For the text-containing cell, return its midpoint in (X, Y) coordinate format. 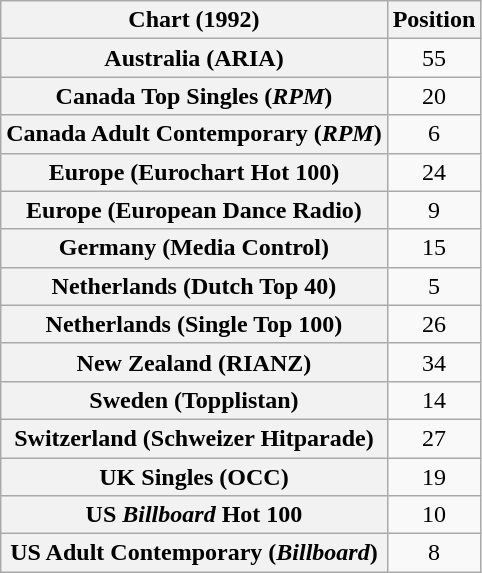
Canada Adult Contemporary (RPM) (194, 134)
8 (434, 553)
Chart (1992) (194, 20)
27 (434, 438)
Switzerland (Schweizer Hitparade) (194, 438)
24 (434, 172)
5 (434, 286)
Position (434, 20)
Australia (ARIA) (194, 58)
20 (434, 96)
14 (434, 400)
10 (434, 515)
9 (434, 210)
Germany (Media Control) (194, 248)
US Billboard Hot 100 (194, 515)
New Zealand (RIANZ) (194, 362)
Canada Top Singles (RPM) (194, 96)
US Adult Contemporary (Billboard) (194, 553)
19 (434, 477)
Netherlands (Single Top 100) (194, 324)
6 (434, 134)
34 (434, 362)
15 (434, 248)
55 (434, 58)
Europe (European Dance Radio) (194, 210)
UK Singles (OCC) (194, 477)
26 (434, 324)
Europe (Eurochart Hot 100) (194, 172)
Sweden (Topplistan) (194, 400)
Netherlands (Dutch Top 40) (194, 286)
